From the cell containing the given text, extract its center point as (x, y) coordinate. 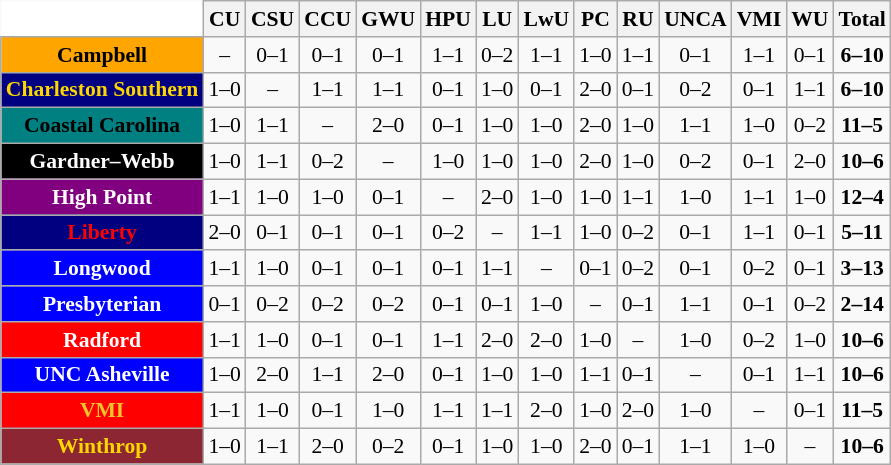
3–13 (862, 269)
12–4 (862, 197)
UNCA (695, 19)
High Point (102, 197)
Longwood (102, 269)
GWU (388, 19)
Total (862, 19)
5–11 (862, 233)
Campbell (102, 55)
LU (498, 19)
LwU (546, 19)
PC (596, 19)
WU (810, 19)
Liberty (102, 233)
HPU (448, 19)
Charleston Southern (102, 90)
Radford (102, 340)
RU (638, 19)
Presbyterian (102, 304)
CCU (328, 19)
UNC Asheville (102, 375)
CSU (272, 19)
Coastal Carolina (102, 126)
Gardner–Webb (102, 162)
2–14 (862, 304)
Winthrop (102, 447)
CU (224, 19)
